Determine the (x, y) coordinate at the center of the cell enclosing the given text.  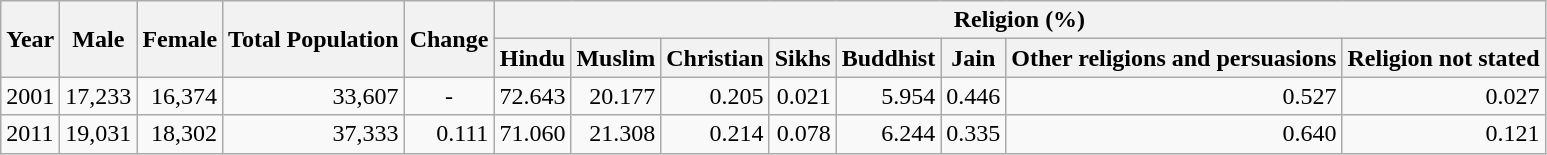
Religion (%) (1020, 20)
0.205 (715, 96)
Sikhs (802, 58)
- (449, 96)
18,302 (180, 134)
0.111 (449, 134)
20.177 (616, 96)
Change (449, 39)
0.214 (715, 134)
16,374 (180, 96)
37,333 (314, 134)
Male (98, 39)
Jain (974, 58)
19,031 (98, 134)
0.121 (1444, 134)
Year (30, 39)
Other religions and persuasions (1174, 58)
71.060 (532, 134)
Female (180, 39)
21.308 (616, 134)
2001 (30, 96)
2011 (30, 134)
0.640 (1174, 134)
Muslim (616, 58)
0.446 (974, 96)
0.078 (802, 134)
17,233 (98, 96)
0.527 (1174, 96)
6.244 (888, 134)
72.643 (532, 96)
33,607 (314, 96)
Religion not stated (1444, 58)
0.021 (802, 96)
5.954 (888, 96)
0.335 (974, 134)
Total Population (314, 39)
Hindu (532, 58)
Christian (715, 58)
Buddhist (888, 58)
0.027 (1444, 96)
